Capture the cell that displays the provided text and extract its [X, Y] central coordinate. 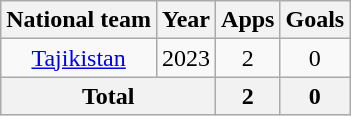
2023 [186, 58]
Goals [315, 20]
Year [186, 20]
Apps [248, 20]
Total [108, 96]
Tajikistan [79, 58]
National team [79, 20]
